Provide the (x, y) coordinate of the cell's center where the given text is located.  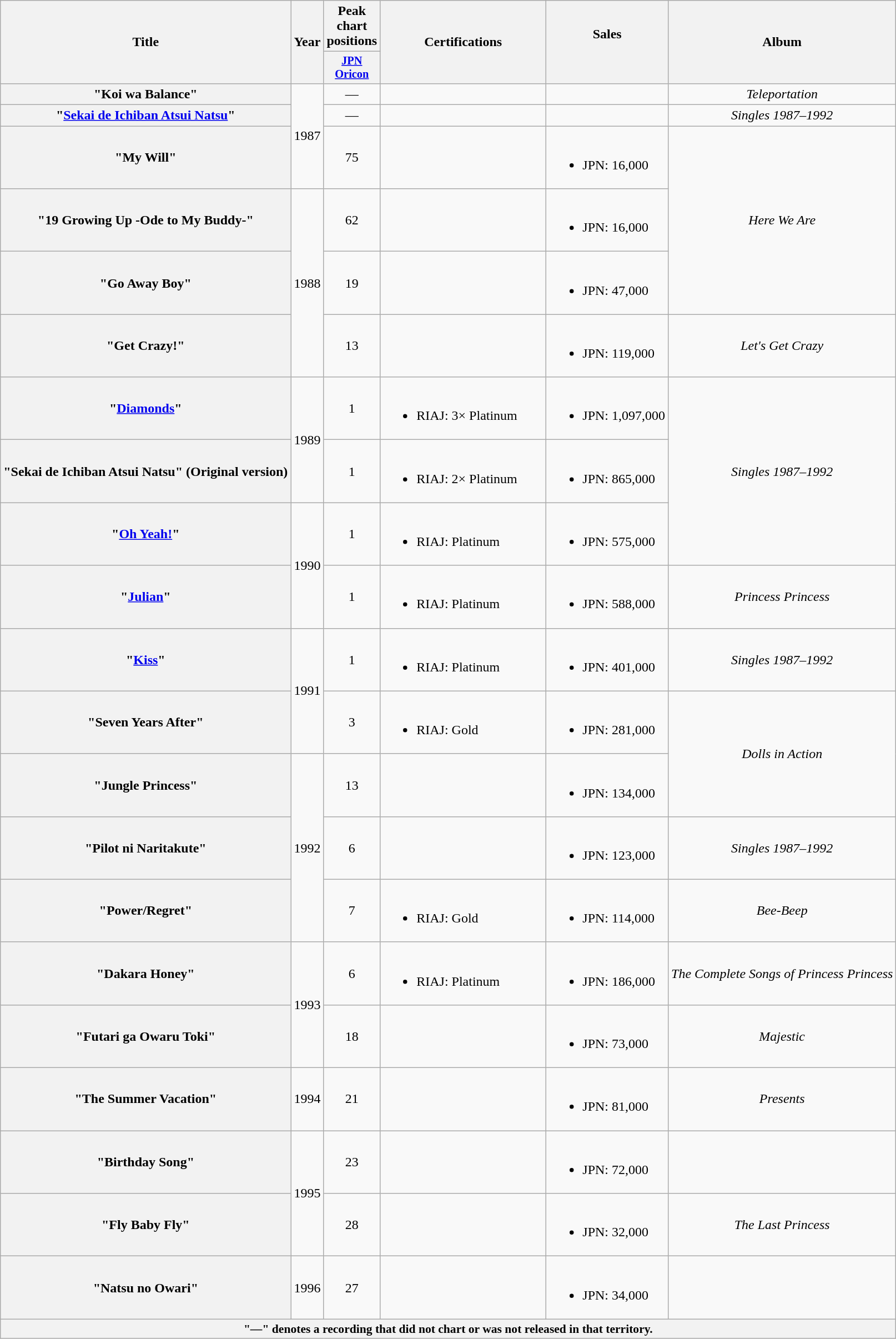
Here We Are (782, 220)
19 (352, 283)
"Dakara Honey" (145, 973)
JPN: 865,000 (607, 471)
JPN: 73,000 (607, 1036)
Certifications (463, 42)
1994 (308, 1100)
28 (352, 1225)
"—" denotes a recording that did not chart or was not released in that territory. (449, 1329)
21 (352, 1100)
1991 (308, 691)
Year (308, 42)
1989 (308, 440)
"Go Away Boy" (145, 283)
18 (352, 1036)
"My Will" (145, 158)
Album (782, 42)
JPN: 119,000 (607, 345)
JPN: 72,000 (607, 1162)
27 (352, 1287)
1987 (308, 136)
"Sekai de Ichiban Atsui Natsu" (145, 116)
23 (352, 1162)
Let's Get Crazy (782, 345)
JPN: 1,097,000 (607, 409)
1988 (308, 283)
1996 (308, 1287)
1993 (308, 1005)
JPN: 34,000 (607, 1287)
"Seven Years After" (145, 722)
Princess Princess (782, 596)
Title (145, 42)
"Futari ga Owaru Toki" (145, 1036)
75 (352, 158)
"Diamonds" (145, 409)
"Pilot ni Naritakute" (145, 847)
"Oh Yeah!" (145, 534)
Majestic (782, 1036)
"Birthday Song" (145, 1162)
JPN: 401,000 (607, 660)
Dolls in Action (782, 754)
"Fly Baby Fly" (145, 1225)
"The Summer Vacation" (145, 1100)
Peak chart positions (352, 26)
"Koi wa Balance" (145, 94)
1992 (308, 847)
"Natsu no Owari" (145, 1287)
"Sekai de Ichiban Atsui Natsu" (Original version) (145, 471)
1995 (308, 1193)
"Power/Regret" (145, 911)
RIAJ: 3× Platinum (463, 409)
JPNOricon (352, 68)
The Last Princess (782, 1225)
"Julian" (145, 596)
JPN: 81,000 (607, 1100)
JPN: 114,000 (607, 911)
Presents (782, 1100)
62 (352, 220)
"19 Growing Up -Ode to My Buddy-" (145, 220)
JPN: 186,000 (607, 973)
JPN: 281,000 (607, 722)
The Complete Songs of Princess Princess (782, 973)
Sales (607, 42)
JPN: 575,000 (607, 534)
JPN: 32,000 (607, 1225)
7 (352, 911)
JPN: 588,000 (607, 596)
"Kiss" (145, 660)
3 (352, 722)
Teleportation (782, 94)
JPN: 47,000 (607, 283)
"Jungle Princess" (145, 785)
JPN: 123,000 (607, 847)
Bee-Beep (782, 911)
JPN: 134,000 (607, 785)
1990 (308, 565)
"Get Crazy!" (145, 345)
RIAJ: 2× Platinum (463, 471)
